Find where the given text appears and provide that cell's center as (X, Y) coordinate. 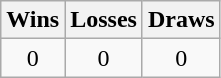
Losses (104, 20)
Wins (33, 20)
Draws (181, 20)
